From the cell containing the given text, extract its center point as (x, y) coordinate. 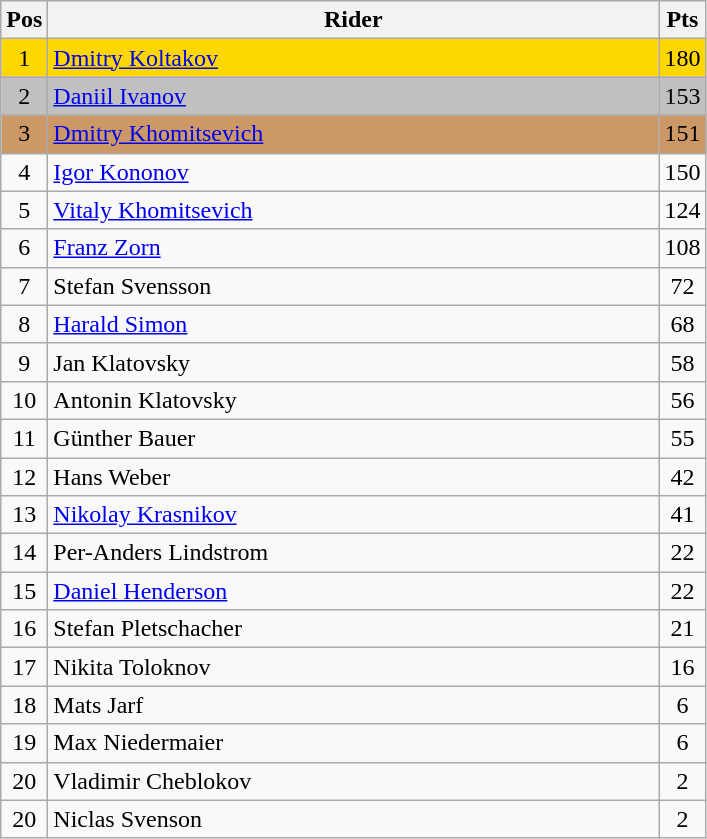
Rider (354, 20)
72 (682, 286)
9 (24, 362)
180 (682, 58)
Nikita Toloknov (354, 667)
Franz Zorn (354, 248)
41 (682, 515)
Dmitry Koltakov (354, 58)
Niclas Svenson (354, 819)
4 (24, 172)
Mats Jarf (354, 705)
17 (24, 667)
12 (24, 477)
Hans Weber (354, 477)
3 (24, 134)
5 (24, 210)
14 (24, 553)
Igor Kononov (354, 172)
8 (24, 324)
19 (24, 743)
42 (682, 477)
Nikolay Krasnikov (354, 515)
Dmitry Khomitsevich (354, 134)
Vitaly Khomitsevich (354, 210)
Jan Klatovsky (354, 362)
Per-Anders Lindstrom (354, 553)
108 (682, 248)
10 (24, 400)
21 (682, 629)
151 (682, 134)
55 (682, 438)
1 (24, 58)
11 (24, 438)
124 (682, 210)
Max Niedermaier (354, 743)
15 (24, 591)
Daniel Henderson (354, 591)
68 (682, 324)
56 (682, 400)
Stefan Pletschacher (354, 629)
Pos (24, 20)
150 (682, 172)
Günther Bauer (354, 438)
18 (24, 705)
Harald Simon (354, 324)
7 (24, 286)
58 (682, 362)
Pts (682, 20)
Vladimir Cheblokov (354, 781)
Stefan Svensson (354, 286)
13 (24, 515)
Daniil Ivanov (354, 96)
153 (682, 96)
Antonin Klatovsky (354, 400)
